Capture the cell that displays the provided text and extract its (X, Y) central coordinate. 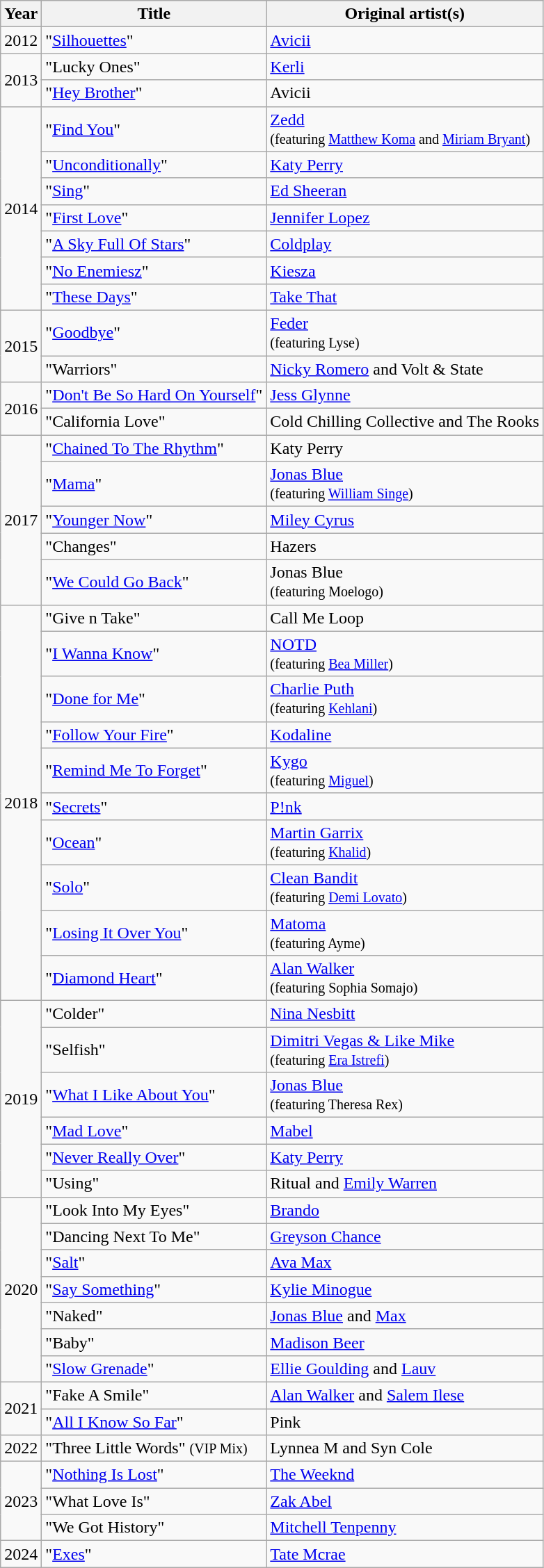
"What Love Is" (154, 1501)
"Fake A Smile" (154, 1395)
"Lucky Ones" (154, 67)
"Don't Be So Hard On Yourself" (154, 395)
NOTD (featuring Bea Miller) (405, 653)
Nicky Romero and Volt & State (405, 369)
Jennifer Lopez (405, 218)
Jess Glynne (405, 395)
Kodaline (405, 735)
Tate Mcrae (405, 1554)
Ellie Goulding and Lauv (405, 1369)
"Younger Now" (154, 520)
Zak Abel (405, 1501)
"Baby" (154, 1342)
"Never Really Over" (154, 1157)
2024 (21, 1554)
Mabel (405, 1131)
"Colder" (154, 1014)
Ava Max (405, 1263)
Kylie Minogue (405, 1289)
"We Got History" (154, 1528)
"Secrets" (154, 806)
"Losing It Over You" (154, 933)
"We Could Go Back" (154, 582)
2021 (21, 1408)
2020 (21, 1289)
"Give n Take" (154, 618)
Matoma (featuring Ayme) (405, 933)
"Hey Brother" (154, 93)
Charlie Puth (featuring Kehlani) (405, 699)
"Three Little Words" (VIP Mix) (154, 1448)
"Warriors" (154, 369)
2012 (21, 40)
2019 (21, 1099)
Jonas Blue (featuring Moelogo) (405, 582)
2023 (21, 1501)
"No Enemiesz" (154, 270)
Lynnea M and Syn Cole (405, 1448)
"What I Like About You" (154, 1095)
"Done for Me" (154, 699)
2014 (21, 209)
Brando (405, 1210)
"Ocean" (154, 842)
"Find You" (154, 129)
"Mad Love" (154, 1131)
"I Wanna Know" (154, 653)
"Salt" (154, 1263)
"Changes" (154, 546)
Zedd (featuring Matthew Koma and Miriam Bryant) (405, 129)
"Selfish" (154, 1050)
"Nothing Is Lost" (154, 1475)
"Say Something" (154, 1289)
2015 (21, 346)
"Look Into My Eyes" (154, 1210)
Hazers (405, 546)
2016 (21, 409)
Kerli (405, 67)
Original artist(s) (405, 14)
"Follow Your Fire" (154, 735)
Miley Cyrus (405, 520)
Greyson Chance (405, 1236)
"Using" (154, 1184)
Dimitri Vegas & Like Mike (featuring Era Istrefi) (405, 1050)
"Goodbye" (154, 332)
"Silhouettes" (154, 40)
"Dancing Next To Me" (154, 1236)
"Slow Grenade" (154, 1369)
"Naked" (154, 1316)
"Remind Me To Forget" (154, 770)
"California Love" (154, 422)
Mitchell Tenpenny (405, 1528)
Kygo (featuring Miguel) (405, 770)
Madison Beer (405, 1342)
"Solo" (154, 887)
Pink (405, 1421)
"All I Know So Far" (154, 1421)
2017 (21, 520)
2018 (21, 803)
"First Love" (154, 218)
Ed Sheeran (405, 191)
2013 (21, 80)
Call Me Loop (405, 618)
"Mama" (154, 484)
2022 (21, 1448)
"Sing" (154, 191)
Martin Garrix (featuring Khalid) (405, 842)
Take That (405, 297)
"Diamond Heart" (154, 979)
"Exes" (154, 1554)
"Unconditionally" (154, 165)
"These Days" (154, 297)
The Weeknd (405, 1475)
Jonas Blue and Max (405, 1316)
Nina Nesbitt (405, 1014)
Clean Bandit (featuring Demi Lovato) (405, 887)
Year (21, 14)
Alan Walker and Salem Ilese (405, 1395)
Ritual and Emily Warren (405, 1184)
Kiesza (405, 270)
"A Sky Full Of Stars" (154, 244)
Feder (featuring Lyse) (405, 332)
P!nk (405, 806)
"Chained To The Rhythm" (154, 448)
Title (154, 14)
Coldplay (405, 244)
Alan Walker (featuring Sophia Somajo) (405, 979)
Jonas Blue (featuring Theresa Rex) (405, 1095)
Jonas Blue (featuring William Singe) (405, 484)
Cold Chilling Collective and The Rooks (405, 422)
